Pinpoint the cell where the given text exists, returning its [x, y] midpoint coordinate. 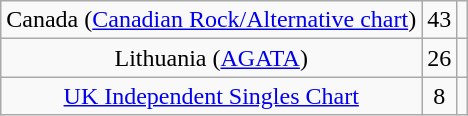
Canada (Canadian Rock/Alternative chart) [212, 20]
43 [440, 20]
26 [440, 58]
8 [440, 96]
UK Independent Singles Chart [212, 96]
Lithuania (AGATA) [212, 58]
